Return [X, Y] of the center of cell containing provided text 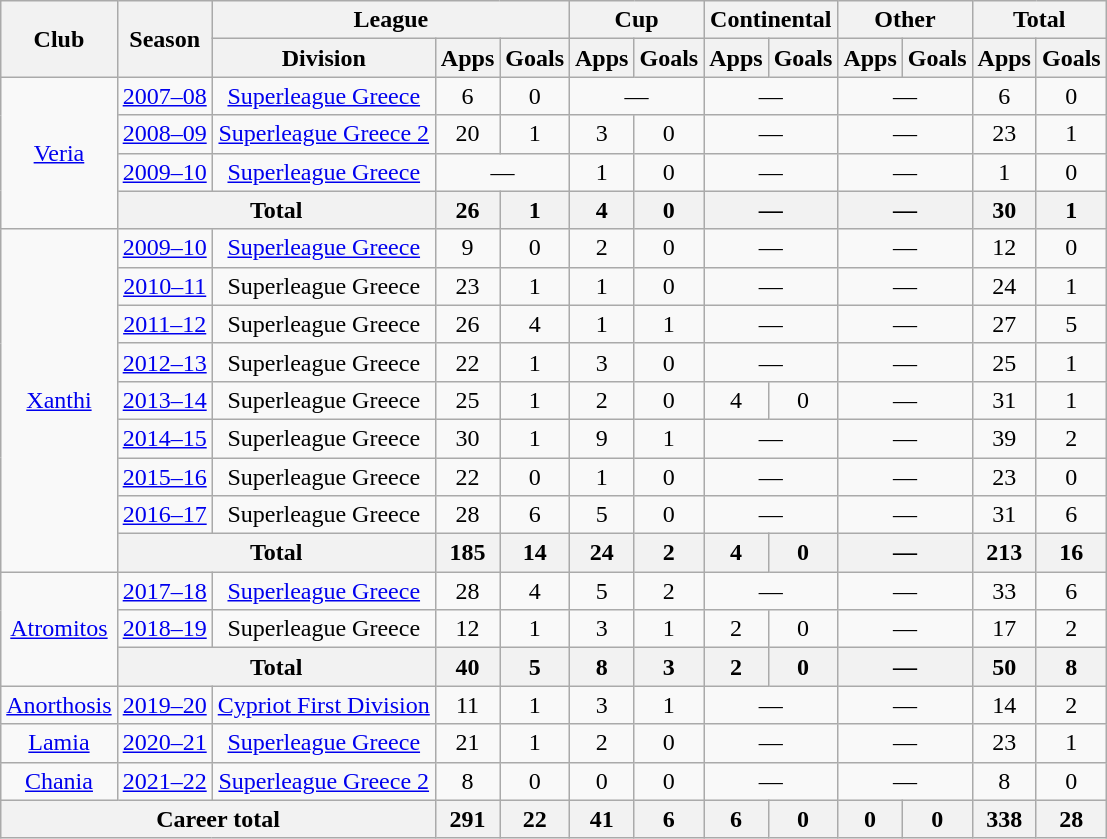
33 [1004, 591]
2010–11 [164, 286]
50 [1004, 667]
2013–14 [164, 400]
16 [1071, 553]
Division [324, 58]
20 [467, 134]
291 [467, 819]
11 [467, 705]
2007–08 [164, 96]
Club [59, 39]
2020–21 [164, 743]
2017–18 [164, 591]
2021–22 [164, 781]
League [390, 20]
Season [164, 39]
2019–20 [164, 705]
41 [602, 819]
Other [905, 20]
Chania [59, 781]
2011–12 [164, 324]
Atromitos [59, 629]
Lamia [59, 743]
Anorthosis [59, 705]
17 [1004, 629]
21 [467, 743]
Cup [637, 20]
213 [1004, 553]
2016–17 [164, 515]
Continental [771, 20]
2018–19 [164, 629]
2014–15 [164, 438]
Career total [218, 819]
338 [1004, 819]
39 [1004, 438]
Veria [59, 153]
2012–13 [164, 362]
40 [467, 667]
2015–16 [164, 477]
2008–09 [164, 134]
Cypriot First Division [324, 705]
Xanthi [59, 400]
185 [467, 553]
27 [1004, 324]
